Output the (X, Y) coordinate of the center of the cell containing the given text.  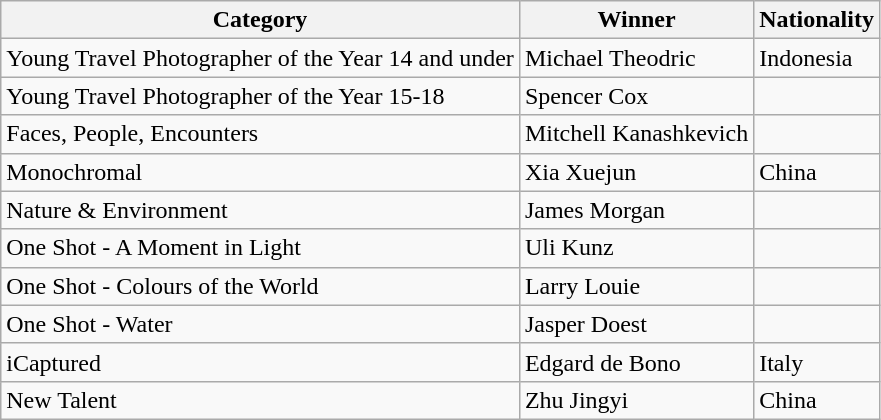
iCaptured (260, 362)
One Shot - Colours of the World (260, 286)
Michael Theodric (636, 58)
Italy (817, 362)
Indonesia (817, 58)
Larry Louie (636, 286)
Young Travel Photographer of the Year 15-18 (260, 96)
Xia Xuejun (636, 172)
Uli Kunz (636, 248)
Young Travel Photographer of the Year 14 and under (260, 58)
Zhu Jingyi (636, 400)
Mitchell Kanashkevich (636, 134)
Spencer Cox (636, 96)
One Shot - A Moment in Light (260, 248)
Nationality (817, 20)
Category (260, 20)
One Shot - Water (260, 324)
Jasper Doest (636, 324)
Monochromal (260, 172)
James Morgan (636, 210)
Winner (636, 20)
New Talent (260, 400)
Faces, People, Encounters (260, 134)
Nature & Environment (260, 210)
Edgard de Bono (636, 362)
